Detect which cell encompasses the target text, then output its (X, Y) center coordinate. 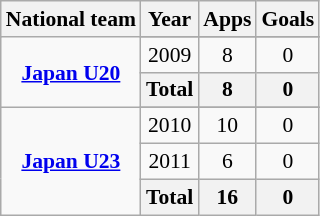
Apps (227, 19)
2010 (170, 126)
Year (170, 19)
10 (227, 126)
Japan U23 (71, 162)
2011 (170, 162)
Goals (288, 19)
6 (227, 162)
National team (71, 19)
Japan U20 (71, 72)
2009 (170, 55)
16 (227, 197)
